Identify which cell holds the provided text, then report its [x, y] central coordinate. 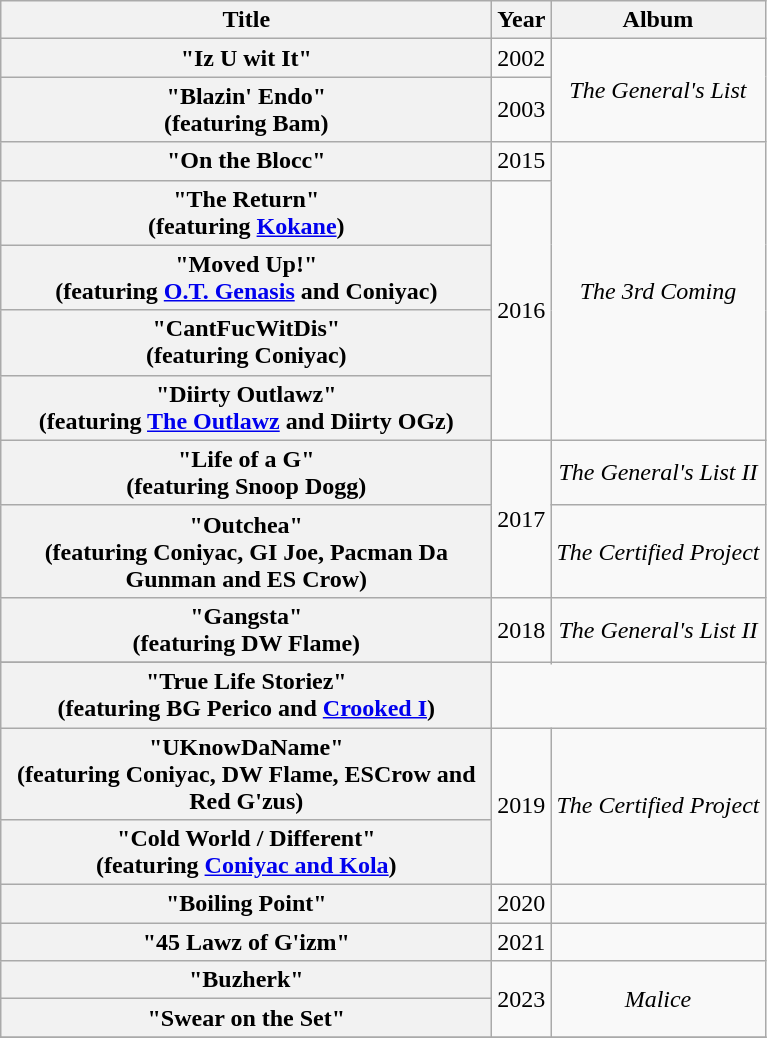
2020 [522, 904]
"Blazin' Endo"(featuring Bam) [246, 110]
2016 [522, 310]
2021 [522, 942]
Title [246, 20]
"Swear on the Set" [246, 1018]
"Boiling Point" [246, 904]
2017 [522, 518]
Malice [658, 999]
The 3rd Coming [658, 291]
"UKnowDaName"(featuring Coniyac, DW Flame, ESCrow and Red G'zus) [246, 774]
"Diirty Outlawz"(featuring The Outlawz and Diirty OGz) [246, 408]
2023 [522, 999]
"The Return"(featuring Kokane) [246, 212]
2002 [522, 58]
The General's List [658, 90]
Album [658, 20]
"Cold World / Different"(featuring Coniyac and Kola) [246, 852]
2003 [522, 110]
"True Life Storiez"(featuring BG Perico and Crooked I) [246, 694]
Year [522, 20]
"Gangsta"(featuring DW Flame) [246, 630]
"On the Blocc" [246, 161]
"Life of a G"(featuring Snoop Dogg) [246, 472]
"Moved Up!"(featuring O.T. Genasis and Coniyac) [246, 278]
2019 [522, 806]
"Iz U wit It" [246, 58]
"Buzherk" [246, 980]
2018 [522, 630]
"CantFucWitDis"(featuring Coniyac) [246, 342]
2015 [522, 161]
"Outchea"(featuring Coniyac, GI Joe, Pacman Da Gunman and ES Crow) [246, 551]
"45 Lawz of G'izm" [246, 942]
